Find where the given text appears and provide that cell's center as [X, Y] coordinate. 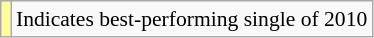
Indicates best-performing single of 2010 [192, 19]
